Search for the cell housing the specified text and yield its (x, y) center coordinate. 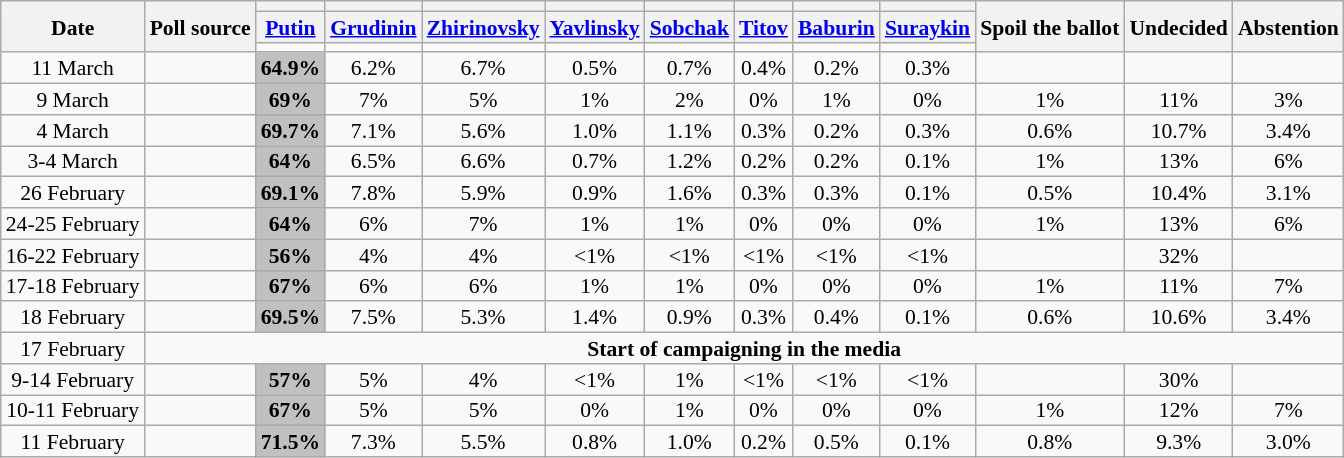
56% (290, 254)
Suraykin (928, 26)
10-11 February (73, 410)
9 March (73, 100)
18 February (73, 318)
69% (290, 100)
5.3% (484, 318)
6.6% (484, 162)
Spoil the ballot (1050, 26)
Date (73, 26)
Poll source (200, 26)
2% (690, 100)
9-14 February (73, 380)
Start of campaigning in the media (744, 348)
5.9% (484, 192)
69.5% (290, 318)
4 March (73, 130)
17 February (73, 348)
6.2% (374, 68)
12% (1178, 410)
30% (1178, 380)
16-22 February (73, 254)
Grudinin (374, 26)
24-25 February (73, 224)
7.3% (374, 442)
6.5% (374, 162)
10.7% (1178, 130)
Yavlinsky (595, 26)
32% (1178, 254)
17-18 February (73, 286)
64.9% (290, 68)
Baburin (836, 26)
1.1% (690, 130)
1.4% (595, 318)
3-4 March (73, 162)
Sobchak (690, 26)
1.2% (690, 162)
1.6% (690, 192)
26 February (73, 192)
9.3% (1178, 442)
11 March (73, 68)
10.4% (1178, 192)
3.1% (1288, 192)
Zhirinovsky (484, 26)
57% (290, 380)
69.1% (290, 192)
7.5% (374, 318)
6.7% (484, 68)
7.1% (374, 130)
11 February (73, 442)
69.7% (290, 130)
71.5% (290, 442)
Undecided (1178, 26)
7.8% (374, 192)
3.0% (1288, 442)
5.6% (484, 130)
Abstention (1288, 26)
5.5% (484, 442)
10.6% (1178, 318)
Putin (290, 26)
3% (1288, 100)
Titov (764, 26)
